Provide the [X, Y] coordinate of the cell's center where the given text is located.  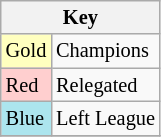
Red [26, 85]
Champions [106, 51]
Left League [106, 118]
Blue [26, 118]
Key [80, 17]
Relegated [106, 85]
Gold [26, 51]
